Provide the (x, y) coordinate of the cell's center where the given text is located.  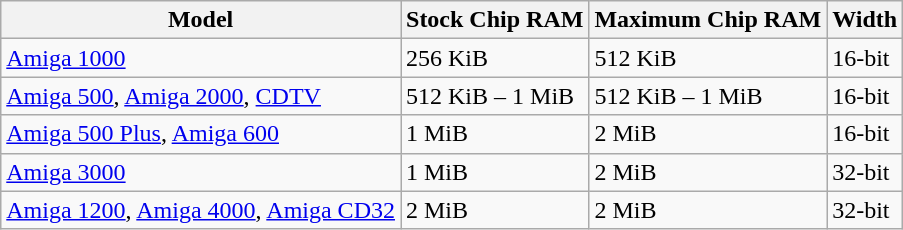
Stock Chip RAM (494, 20)
Amiga 500, Amiga 2000, CDTV (201, 96)
Amiga 500 Plus, Amiga 600 (201, 134)
Model (201, 20)
256 KiB (494, 58)
Width (865, 20)
Maximum Chip RAM (708, 20)
Amiga 3000 (201, 172)
512 KiB (708, 58)
Amiga 1200, Amiga 4000, Amiga CD32 (201, 210)
Amiga 1000 (201, 58)
